From the cell containing the given text, extract its center point as [x, y] coordinate. 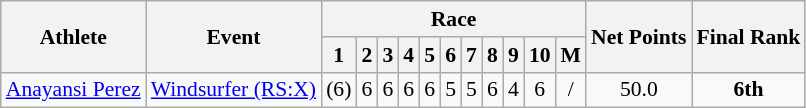
Athlete [74, 36]
7 [472, 55]
Final Rank [749, 36]
50.0 [638, 90]
3 [388, 55]
9 [514, 55]
8 [492, 55]
Anayansi Perez [74, 90]
2 [366, 55]
M [572, 55]
/ [572, 90]
10 [540, 55]
Net Points [638, 36]
1 [338, 55]
6th [749, 90]
Race [454, 19]
Windsurfer (RS:X) [234, 90]
(6) [338, 90]
Event [234, 36]
